Capture the cell that displays the provided text and extract its (X, Y) central coordinate. 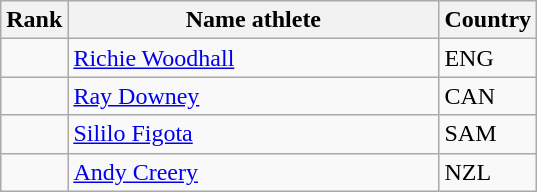
NZL (488, 172)
Country (488, 20)
SAM (488, 134)
Rank (34, 20)
Andy Creery (254, 172)
Sililo Figota (254, 134)
CAN (488, 96)
Name athlete (254, 20)
ENG (488, 58)
Richie Woodhall (254, 58)
Ray Downey (254, 96)
